Locate the cell with the specified text and output its (X, Y) center coordinate. 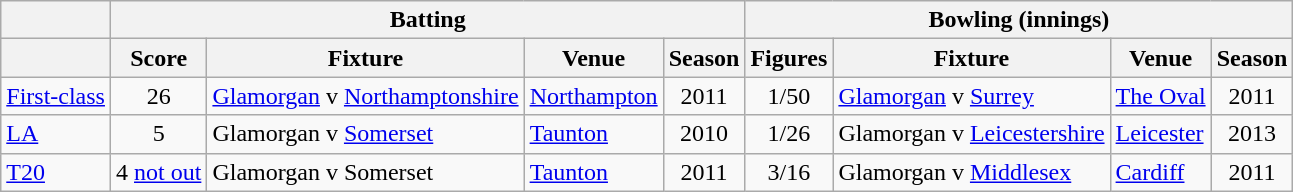
1/50 (789, 96)
Batting (427, 20)
Glamorgan v Leicestershire (972, 134)
Glamorgan v Surrey (972, 96)
Cardiff (1160, 172)
First-class (56, 96)
Glamorgan v Northamptonshire (366, 96)
LA (56, 134)
4 not out (158, 172)
Bowling (innings) (1019, 20)
2013 (1252, 134)
2010 (704, 134)
T20 (56, 172)
1/26 (789, 134)
3/16 (789, 172)
Figures (789, 58)
The Oval (1160, 96)
Glamorgan v Middlesex (972, 172)
Leicester (1160, 134)
Northampton (594, 96)
5 (158, 134)
26 (158, 96)
Score (158, 58)
